Locate the cell with the specified text and output its [x, y] center coordinate. 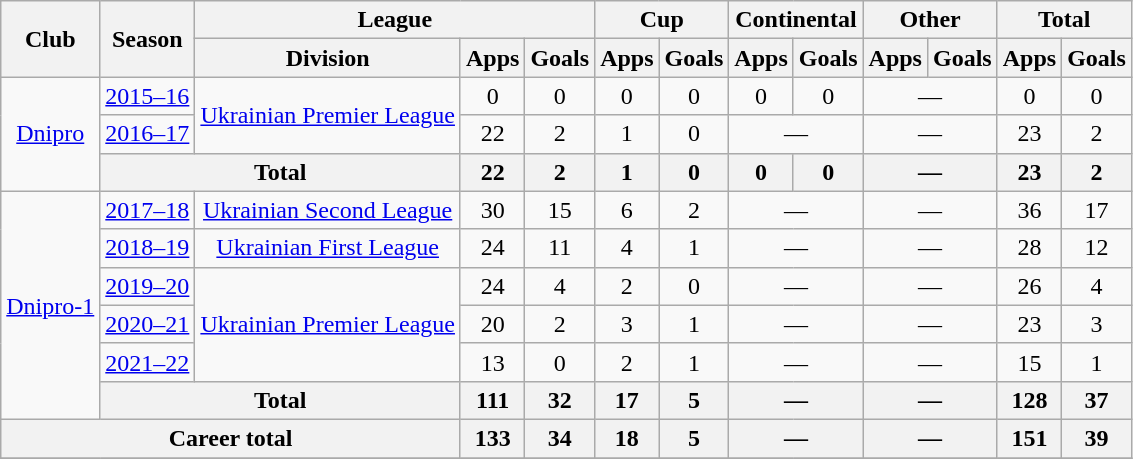
2018–19 [148, 248]
Club [50, 39]
30 [492, 210]
26 [1029, 286]
Division [328, 58]
Ukrainian Second League [328, 210]
12 [1097, 248]
Other [930, 20]
2017–18 [148, 210]
Dnipro [50, 134]
11 [560, 248]
2015–16 [148, 96]
128 [1029, 400]
39 [1097, 438]
2016–17 [148, 134]
151 [1029, 438]
Continental [796, 20]
36 [1029, 210]
2021–22 [148, 362]
Career total [231, 438]
133 [492, 438]
Dnipro-1 [50, 305]
111 [492, 400]
37 [1097, 400]
Ukrainian First League [328, 248]
32 [560, 400]
Season [148, 39]
2019–20 [148, 286]
18 [627, 438]
League [395, 20]
Cup [662, 20]
2020–21 [148, 324]
34 [560, 438]
13 [492, 362]
6 [627, 210]
28 [1029, 248]
20 [492, 324]
